Search for the cell housing the specified text and yield its (x, y) center coordinate. 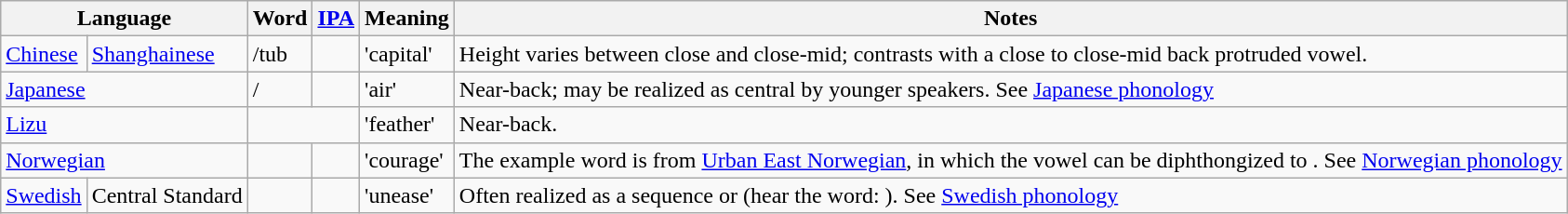
/tub (280, 54)
The example word is from Urban East Norwegian, in which the vowel can be diphthongized to . See Norwegian phonology (1010, 160)
Near-back. (1010, 125)
Word (280, 19)
Central Standard (167, 195)
Meaning (407, 19)
Lizu (125, 125)
Japanese (125, 89)
IPA (337, 19)
Chinese (44, 54)
/ (280, 89)
Shanghainese (167, 54)
'air' (407, 89)
Swedish (44, 195)
Language (125, 19)
Height varies between close and close-mid; contrasts with a close to close-mid back protruded vowel. (1010, 54)
Often realized as a sequence or (hear the word: ). See Swedish phonology (1010, 195)
Notes (1010, 19)
Norwegian (125, 160)
'courage' (407, 160)
'feather' (407, 125)
Near-back; may be realized as central by younger speakers. See Japanese phonology (1010, 89)
'capital' (407, 54)
'unease' (407, 195)
